Pinpoint the cell where the given text exists, returning its [X, Y] midpoint coordinate. 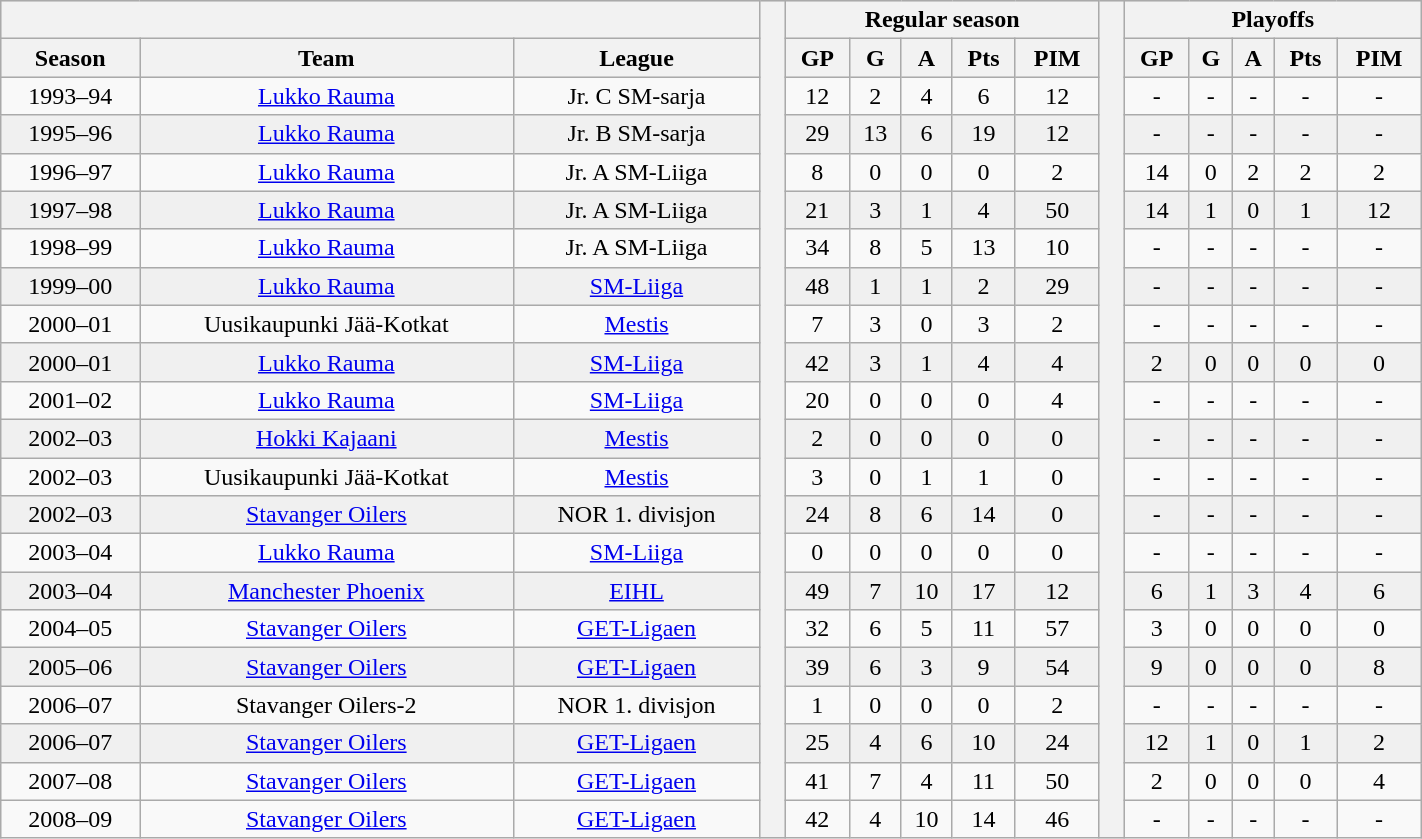
Hokki Kajaani [326, 438]
21 [818, 210]
EIHL [636, 591]
Stavanger Oilers-2 [326, 705]
Playoffs [1272, 20]
1995–96 [70, 134]
34 [818, 248]
Manchester Phoenix [326, 591]
1993–94 [70, 96]
Jr. B SM-sarja [636, 134]
1998–99 [70, 248]
41 [818, 781]
1997–98 [70, 210]
25 [818, 743]
49 [818, 591]
Regular season [942, 20]
48 [818, 286]
54 [1057, 667]
Season [70, 58]
1996–97 [70, 172]
Jr. C SM-sarja [636, 96]
1999–00 [70, 286]
2001–02 [70, 400]
19 [984, 134]
39 [818, 667]
2007–08 [70, 781]
2004–05 [70, 629]
57 [1057, 629]
2008–09 [70, 819]
League [636, 58]
17 [984, 591]
46 [1057, 819]
2005–06 [70, 667]
20 [818, 400]
32 [818, 629]
Team [326, 58]
